Pinpoint the cell where the given text exists, returning its [X, Y] midpoint coordinate. 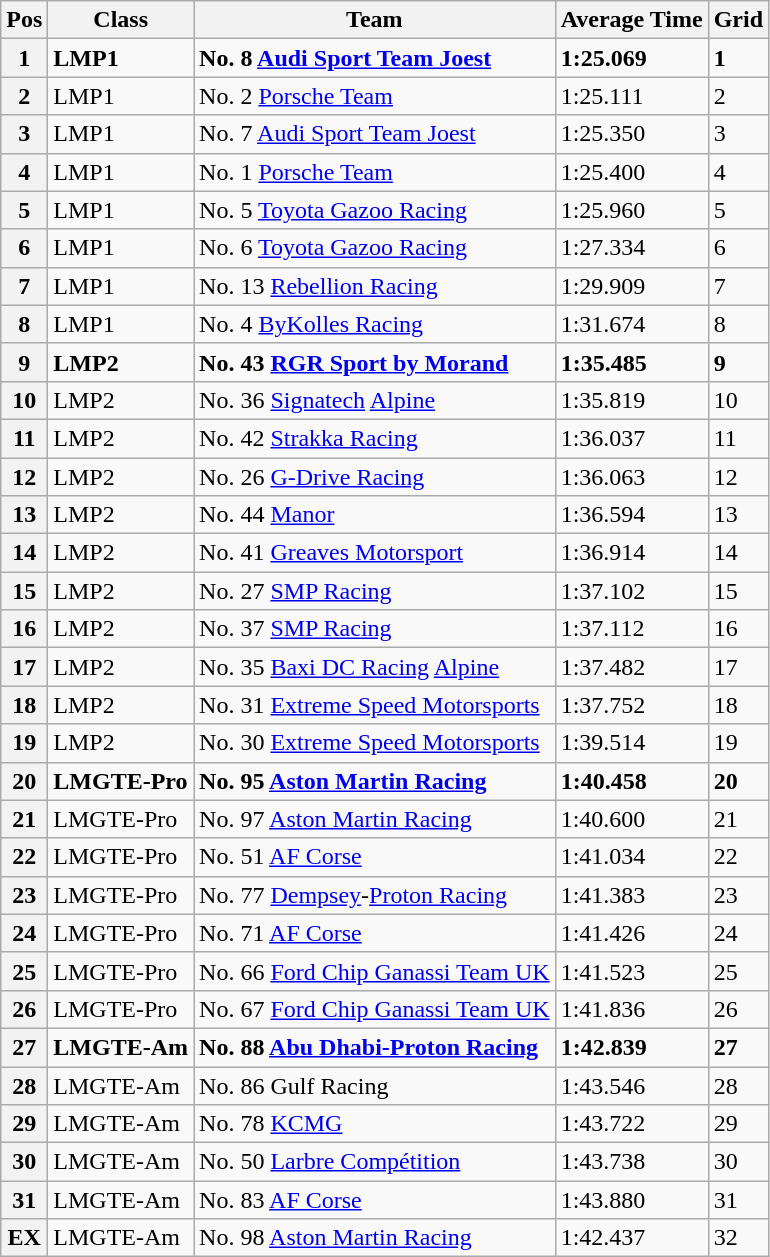
No. 41 Greaves Motorsport [375, 553]
1:35.485 [632, 362]
1:43.546 [632, 1085]
Average Time [632, 20]
No. 88 Abu Dhabi-Proton Racing [375, 1047]
No. 97 Aston Martin Racing [375, 819]
1:41.836 [632, 1009]
1:36.594 [632, 515]
1:25.400 [632, 172]
1:25.069 [632, 58]
No. 67 Ford Chip Ganassi Team UK [375, 1009]
1:40.458 [632, 781]
No. 95 Aston Martin Racing [375, 781]
1:42.437 [632, 1238]
No. 27 SMP Racing [375, 591]
1:25.111 [632, 96]
1:43.722 [632, 1124]
1:41.383 [632, 895]
No. 4 ByKolles Racing [375, 324]
1:41.426 [632, 933]
No. 7 Audi Sport Team Joest [375, 134]
No. 98 Aston Martin Racing [375, 1238]
1:25.350 [632, 134]
1:43.880 [632, 1200]
No. 78 KCMG [375, 1124]
No. 26 G-Drive Racing [375, 477]
No. 13 Rebellion Racing [375, 286]
No. 42 Strakka Racing [375, 438]
Grid [738, 20]
No. 83 AF Corse [375, 1200]
No. 66 Ford Chip Ganassi Team UK [375, 971]
1:36.037 [632, 438]
No. 5 Toyota Gazoo Racing [375, 210]
No. 43 RGR Sport by Morand [375, 362]
32 [738, 1238]
No. 71 AF Corse [375, 933]
Class [121, 20]
No. 6 Toyota Gazoo Racing [375, 248]
No. 1 Porsche Team [375, 172]
1:37.102 [632, 591]
No. 30 Extreme Speed Motorsports [375, 743]
1:25.960 [632, 210]
No. 2 Porsche Team [375, 96]
No. 35 Baxi DC Racing Alpine [375, 667]
1:37.752 [632, 705]
1:37.112 [632, 629]
No. 37 SMP Racing [375, 629]
No. 77 Dempsey-Proton Racing [375, 895]
Team [375, 20]
1:43.738 [632, 1162]
1:37.482 [632, 667]
No. 51 AF Corse [375, 857]
1:41.034 [632, 857]
Pos [24, 20]
1:31.674 [632, 324]
No. 86 Gulf Racing [375, 1085]
1:41.523 [632, 971]
No. 8 Audi Sport Team Joest [375, 58]
1:40.600 [632, 819]
1:39.514 [632, 743]
No. 44 Manor [375, 515]
1:36.914 [632, 553]
1:42.839 [632, 1047]
1:36.063 [632, 477]
No. 50 Larbre Compétition [375, 1162]
No. 36 Signatech Alpine [375, 400]
EX [24, 1238]
1:35.819 [632, 400]
No. 31 Extreme Speed Motorsports [375, 705]
1:29.909 [632, 286]
1:27.334 [632, 248]
